Extract the (X, Y) coordinate from the center of the cell holding the provided text.  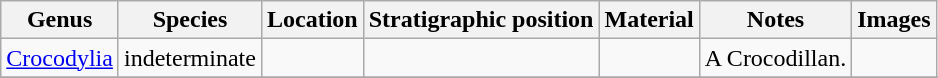
indeterminate (190, 58)
Material (649, 20)
Genus (60, 20)
A Crocodillan. (775, 58)
Crocodylia (60, 58)
Location (312, 20)
Notes (775, 20)
Species (190, 20)
Stratigraphic position (481, 20)
Images (894, 20)
